Pinpoint the cell where the given text exists, returning its [X, Y] midpoint coordinate. 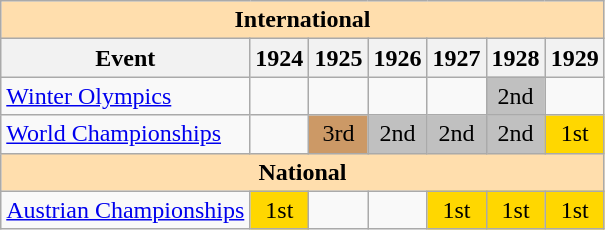
National [302, 172]
Event [126, 58]
1926 [398, 58]
Austrian Championships [126, 210]
3rd [338, 134]
1928 [516, 58]
International [302, 20]
1924 [280, 58]
1925 [338, 58]
Winter Olympics [126, 96]
World Championships [126, 134]
1927 [456, 58]
1929 [574, 58]
